Return the [x, y] coordinate for the center point of the cell that contains the specified text.  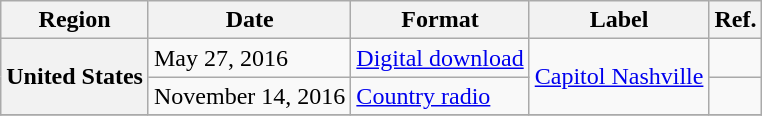
Region [75, 20]
Format [440, 20]
United States [75, 77]
Date [249, 20]
Label [619, 20]
Country radio [440, 96]
November 14, 2016 [249, 96]
May 27, 2016 [249, 58]
Digital download [440, 58]
Ref. [736, 20]
Capitol Nashville [619, 77]
